Detect which cell encompasses the target text, then output its [x, y] center coordinate. 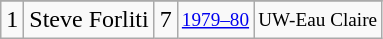
1 [12, 20]
UW-Eau Claire [318, 20]
7 [166, 20]
1979–80 [215, 20]
Steve Forliti [89, 20]
